Pinpoint the cell where the given text exists, returning its [X, Y] midpoint coordinate. 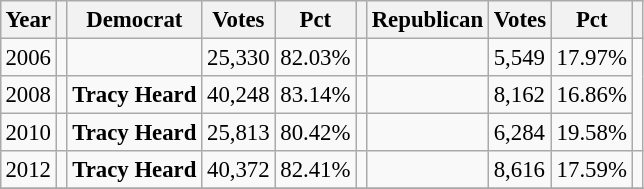
6,284 [520, 133]
2006 [28, 57]
83.14% [316, 95]
19.58% [592, 133]
82.41% [316, 170]
8,616 [520, 170]
5,549 [520, 57]
Democrat [134, 20]
Republican [427, 20]
25,813 [238, 133]
Year [28, 20]
16.86% [592, 95]
40,248 [238, 95]
17.59% [592, 170]
80.42% [316, 133]
82.03% [316, 57]
25,330 [238, 57]
2008 [28, 95]
8,162 [520, 95]
40,372 [238, 170]
2012 [28, 170]
2010 [28, 133]
17.97% [592, 57]
